Find where the given text appears and provide that cell's center as (x, y) coordinate. 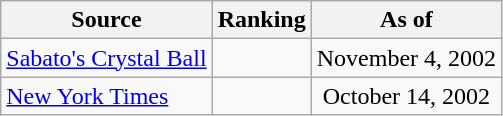
New York Times (106, 96)
Source (106, 20)
Ranking (262, 20)
As of (406, 20)
November 4, 2002 (406, 58)
October 14, 2002 (406, 96)
Sabato's Crystal Ball (106, 58)
